For the text-containing cell, return its midpoint in (X, Y) coordinate format. 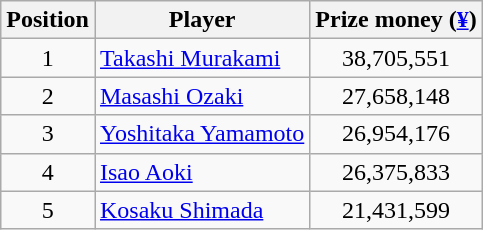
Isao Aoki (202, 172)
21,431,599 (396, 210)
Yoshitaka Yamamoto (202, 134)
26,375,833 (396, 172)
26,954,176 (396, 134)
2 (48, 96)
3 (48, 134)
Prize money (¥) (396, 20)
Takashi Murakami (202, 58)
Masashi Ozaki (202, 96)
4 (48, 172)
Position (48, 20)
Kosaku Shimada (202, 210)
Player (202, 20)
5 (48, 210)
27,658,148 (396, 96)
38,705,551 (396, 58)
1 (48, 58)
